Determine the [x, y] coordinate at the center of the cell enclosing the given text.  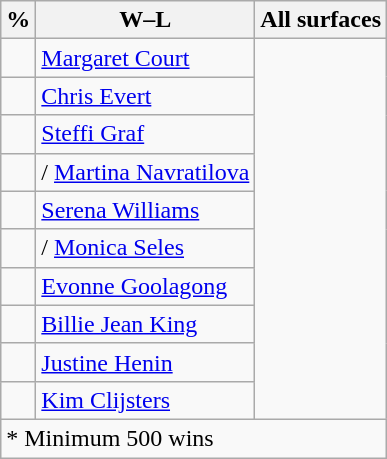
Chris Evert [146, 96]
% [18, 20]
Billie Jean King [146, 324]
Justine Henin [146, 362]
Kim Clijsters [146, 400]
/ Martina Navratilova [146, 172]
/ Monica Seles [146, 248]
W–L [146, 20]
* Minimum 500 wins [194, 438]
Evonne Goolagong [146, 286]
All surfaces [321, 20]
Serena Williams [146, 210]
Margaret Court [146, 58]
Steffi Graf [146, 134]
